Capture the cell that displays the provided text and extract its [X, Y] central coordinate. 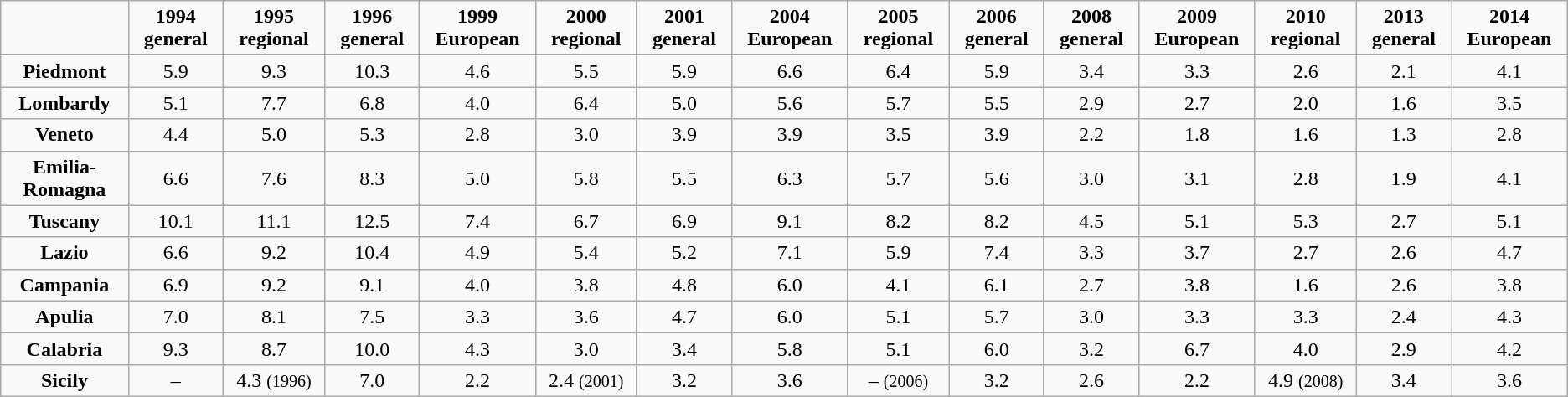
7.1 [790, 253]
7.7 [275, 103]
2.0 [1305, 103]
1996 general [372, 28]
4.2 [1509, 348]
Emilia-Romagna [64, 178]
4.9 [477, 253]
3.7 [1197, 253]
8.3 [372, 178]
Campania [64, 285]
Veneto [64, 135]
1.3 [1404, 135]
Sicily [64, 380]
3.1 [1197, 178]
10.4 [372, 253]
7.6 [275, 178]
2.1 [1404, 71]
Piedmont [64, 71]
12.5 [372, 221]
Tuscany [64, 221]
6.1 [997, 285]
10.1 [176, 221]
10.0 [372, 348]
7.5 [372, 317]
5.4 [586, 253]
4.8 [683, 285]
2.4 [1404, 317]
4.6 [477, 71]
2014 European [1509, 28]
4.9 (2008) [1305, 380]
– (2006) [898, 380]
– [176, 380]
Calabria [64, 348]
6.3 [790, 178]
4.3 (1996) [275, 380]
4.4 [176, 135]
2005 regional [898, 28]
Lazio [64, 253]
1999 European [477, 28]
2001 general [683, 28]
8.1 [275, 317]
11.1 [275, 221]
Lombardy [64, 103]
5.2 [683, 253]
2008 general [1091, 28]
8.7 [275, 348]
1.9 [1404, 178]
1.8 [1197, 135]
2009 European [1197, 28]
10.3 [372, 71]
2013 general [1404, 28]
4.5 [1091, 221]
6.8 [372, 103]
2.4 (2001) [586, 380]
1995 regional [275, 28]
1994 general [176, 28]
2010 regional [1305, 28]
2004 European [790, 28]
2006 general [997, 28]
Apulia [64, 317]
2000 regional [586, 28]
